Scan for the cell matching the given text and deliver its [X, Y] coordinate at center. 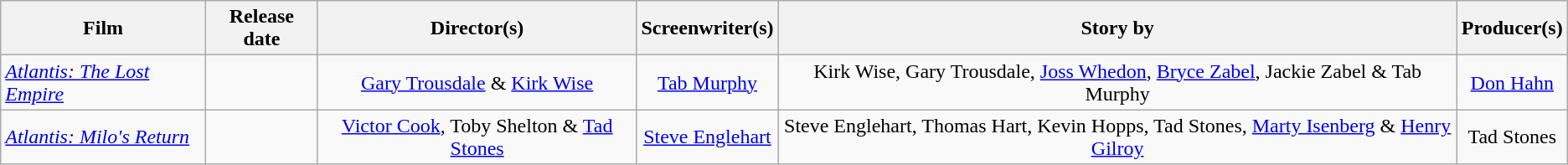
Director(s) [477, 28]
Steve Englehart, Thomas Hart, Kevin Hopps, Tad Stones, Marty Isenberg & Henry Gilroy [1117, 137]
Steve Englehart [707, 137]
Kirk Wise, Gary Trousdale, Joss Whedon, Bryce Zabel, Jackie Zabel & Tab Murphy [1117, 82]
Atlantis: Milo's Return [104, 137]
Release date [261, 28]
Don Hahn [1512, 82]
Atlantis: The Lost Empire [104, 82]
Film [104, 28]
Tad Stones [1512, 137]
Gary Trousdale & Kirk Wise [477, 82]
Producer(s) [1512, 28]
Tab Murphy [707, 82]
Screenwriter(s) [707, 28]
Victor Cook, Toby Shelton & Tad Stones [477, 137]
Story by [1117, 28]
